Scan for the cell matching the given text and deliver its (x, y) coordinate at center. 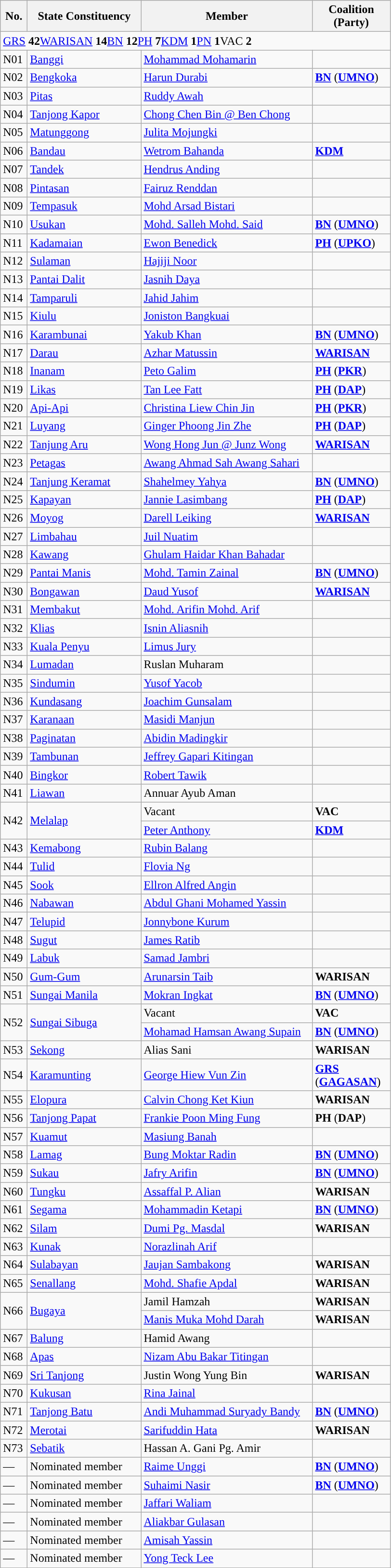
Wong Hong Jun @ Junz Wong (227, 444)
Flovia Ng (227, 867)
Hajiji Noor (227, 261)
Hamid Awang (227, 1338)
N65 (14, 1283)
Jeffrey Gapari Kitingan (227, 756)
N72 (14, 1430)
Frankie Poon Ming Fung (227, 1118)
Membakut (84, 610)
Karambunai (84, 335)
Paginatan (84, 738)
Labuk (84, 958)
Sebatik (84, 1448)
Isnin Aliasnih (227, 628)
Justin Wong Yung Bin (227, 1375)
Telupid (84, 922)
N13 (14, 280)
Darell Leiking (227, 518)
N11 (14, 242)
N06 (14, 151)
Christina Liew Chin Jin (227, 408)
N55 (14, 1099)
N19 (14, 389)
N58 (14, 1155)
Abidin Madingkir (227, 738)
N10 (14, 224)
Yusof Yacob (227, 683)
Karamunting (84, 1075)
Bugaya (84, 1311)
Karanaan (84, 720)
Api-Api (84, 408)
N49 (14, 958)
N35 (14, 683)
Mohd. Arifin Mohd. Arif (227, 610)
Jaffari Waliam (227, 1503)
N30 (14, 591)
Limus Jury (227, 646)
Suhaimi Nasir (227, 1485)
Tanjung Keramat (84, 481)
Mohammad Mohamarin (227, 59)
N21 (14, 426)
Sook (84, 885)
N22 (14, 444)
Nabawan (84, 903)
Senallang (84, 1283)
Lumadan (84, 665)
N07 (14, 169)
N64 (14, 1265)
Sungai Sibuga (84, 1022)
Elopura (84, 1099)
Gum-Gum (84, 977)
Kadamaian (84, 242)
Ginger Phoong Jin Zhe (227, 426)
Joachim Gunsalam (227, 701)
Ellron Alfred Angin (227, 885)
N20 (14, 408)
Sukau (84, 1173)
Klias (84, 628)
Ruslan Muharam (227, 665)
Segama (84, 1210)
N31 (14, 610)
N60 (14, 1192)
Pitas (84, 96)
N71 (14, 1411)
Luyang (84, 426)
N04 (14, 114)
GRS 42WARISAN 14BN 12PH 7KDM 1PN 1VAC 2 (195, 41)
Kuamut (84, 1136)
N15 (14, 316)
Abdul Ghani Mohamed Yassin (227, 903)
Tungku (84, 1192)
Jafry Arifin (227, 1173)
Andi Muhammad Suryady Bandy (227, 1411)
George Hiew Vun Zin (227, 1075)
N16 (14, 335)
Coalition (Party) (352, 16)
Jasnih Daya (227, 280)
Julita Mojungki (227, 133)
Apas (84, 1356)
N28 (14, 555)
N66 (14, 1311)
Peter Anthony (227, 830)
Jonnybone Kurum (227, 922)
N32 (14, 628)
Pintasan (84, 188)
N29 (14, 573)
N70 (14, 1393)
Sulabayan (84, 1265)
Rina Jainal (227, 1393)
Bongawan (84, 591)
N42 (14, 820)
N17 (14, 353)
Mohamad Hamsan Awang Supain (227, 1032)
N23 (14, 463)
N01 (14, 59)
Sindumin (84, 683)
Calvin Chong Ket Kiun (227, 1099)
Peto Galim (227, 371)
James Ratib (227, 940)
N47 (14, 922)
Usukan (84, 224)
N34 (14, 665)
N59 (14, 1173)
Samad Jambri (227, 958)
Assaffal P. Alian (227, 1192)
Kukusan (84, 1393)
Mohd. Shafie Apdal (227, 1283)
N52 (14, 1022)
Banggi (84, 59)
Moyog (84, 518)
N44 (14, 867)
N67 (14, 1338)
Inanam (84, 371)
N02 (14, 78)
N62 (14, 1228)
Lamag (84, 1155)
Nizam Abu Bakar Titingan (227, 1356)
Tempasuk (84, 206)
Tanjong Kapor (84, 114)
Ewon Benedick (227, 242)
Jannie Lasimbang (227, 499)
Daud Yusof (227, 591)
Dumi Pg. Masdal (227, 1228)
Silam (84, 1228)
N36 (14, 701)
Kiulu (84, 316)
N51 (14, 995)
Sugut (84, 940)
N48 (14, 940)
Ghulam Haidar Khan Bahadar (227, 555)
Sri Tanjong (84, 1375)
N27 (14, 536)
N63 (14, 1246)
Shahelmey Yahya (227, 481)
N56 (14, 1118)
Rubin Balang (227, 848)
Juil Nuatim (227, 536)
N45 (14, 885)
Kundasang (84, 701)
Mohammadin Ketapi (227, 1210)
N37 (14, 720)
Ruddy Awah (227, 96)
Chong Chen Bin @ Ben Chong (227, 114)
Mohd. Tamin Zainal (227, 573)
Jamil Hamzah (227, 1301)
Tan Lee Fatt (227, 389)
N57 (14, 1136)
Amisah Yassin (227, 1540)
State Constituency (84, 16)
Norazlinah Arif (227, 1246)
N24 (14, 481)
Masiung Banah (227, 1136)
Likas (84, 389)
N53 (14, 1050)
N09 (14, 206)
N50 (14, 977)
N38 (14, 738)
Fairuz Renddan (227, 188)
N08 (14, 188)
Jaujan Sambakong (227, 1265)
Pantai Dalit (84, 280)
Tambunan (84, 756)
GRS (GAGASAN) (352, 1075)
Member (227, 16)
Kuala Penyu (84, 646)
Hassan A. Gani Pg. Amir (227, 1448)
Masidi Manjun (227, 720)
Tanjung Aru (84, 444)
Hendrus Anding (227, 169)
Tanjong Papat (84, 1118)
N14 (14, 298)
Limbahau (84, 536)
Balung (84, 1338)
Kapayan (84, 499)
Alias Sani (227, 1050)
Bung Moktar Radin (227, 1155)
Bandau (84, 151)
Tanjong Batu (84, 1411)
Matunggong (84, 133)
Kunak (84, 1246)
N46 (14, 903)
Harun Durabi (227, 78)
Mohd. Salleh Mohd. Said (227, 224)
Melalap (84, 820)
N26 (14, 518)
PH (UPKO) (352, 242)
N40 (14, 775)
Wetrom Bahanda (227, 151)
N05 (14, 133)
N03 (14, 96)
Mokran Ingkat (227, 995)
Sulaman (84, 261)
Pantai Manis (84, 573)
N68 (14, 1356)
Liawan (84, 793)
Yong Teck Lee (227, 1558)
Kemabong (84, 848)
N69 (14, 1375)
N43 (14, 848)
Annuar Ayub Aman (227, 793)
No. (14, 16)
Arunarsin Taib (227, 977)
Merotai (84, 1430)
N41 (14, 793)
Sungai Manila (84, 995)
N73 (14, 1448)
Darau (84, 353)
Mohd Arsad Bistari (227, 206)
N39 (14, 756)
Robert Tawik (227, 775)
N33 (14, 646)
Sarifuddin Hata (227, 1430)
Petagas (84, 463)
Awang Ahmad Sah Awang Sahari (227, 463)
N18 (14, 371)
Tamparuli (84, 298)
Bengkoka (84, 78)
Azhar Matussin (227, 353)
Bingkor (84, 775)
Joniston Bangkuai (227, 316)
Manis Muka Mohd Darah (227, 1320)
N25 (14, 499)
Tulid (84, 867)
Tandek (84, 169)
Aliakbar Gulasan (227, 1522)
Sekong (84, 1050)
Yakub Khan (227, 335)
N61 (14, 1210)
Jahid Jahim (227, 298)
Kawang (84, 555)
N54 (14, 1075)
N12 (14, 261)
Raime Unggi (227, 1467)
